Scan for the cell matching the given text and deliver its [x, y] coordinate at center. 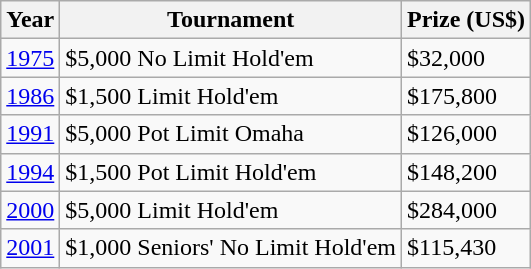
$284,000 [466, 210]
$115,430 [466, 248]
2000 [30, 210]
$5,000 No Limit Hold'em [231, 58]
1986 [30, 96]
$5,000 Pot Limit Omaha [231, 134]
$175,800 [466, 96]
1994 [30, 172]
Prize (US$) [466, 20]
$1,500 Limit Hold'em [231, 96]
$5,000 Limit Hold'em [231, 210]
1975 [30, 58]
Year [30, 20]
$148,200 [466, 172]
2001 [30, 248]
$32,000 [466, 58]
Tournament [231, 20]
$126,000 [466, 134]
$1,500 Pot Limit Hold'em [231, 172]
$1,000 Seniors' No Limit Hold'em [231, 248]
1991 [30, 134]
